Find where the given text appears and provide that cell's center as [X, Y] coordinate. 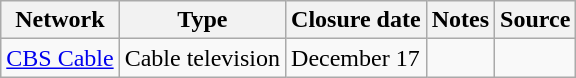
Notes [460, 20]
Source [536, 20]
Type [202, 20]
Network [60, 20]
Cable television [202, 58]
December 17 [356, 58]
CBS Cable [60, 58]
Closure date [356, 20]
